Detect which cell encompasses the target text, then output its [X, Y] center coordinate. 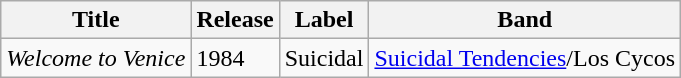
Suicidal [324, 58]
1984 [235, 58]
Label [324, 20]
Release [235, 20]
Suicidal Tendencies/Los Cycos [525, 58]
Welcome to Venice [96, 58]
Band [525, 20]
Title [96, 20]
